Output the [x, y] coordinate of the center of the cell containing the given text.  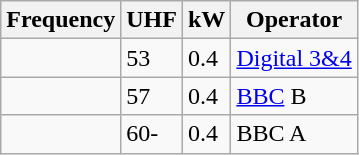
Digital 3&4 [294, 58]
BBC B [294, 96]
BBC A [294, 134]
UHF [152, 20]
kW [206, 20]
53 [152, 58]
60- [152, 134]
Frequency [61, 20]
Operator [294, 20]
57 [152, 96]
